Locate the cell with the specified text and output its [x, y] center coordinate. 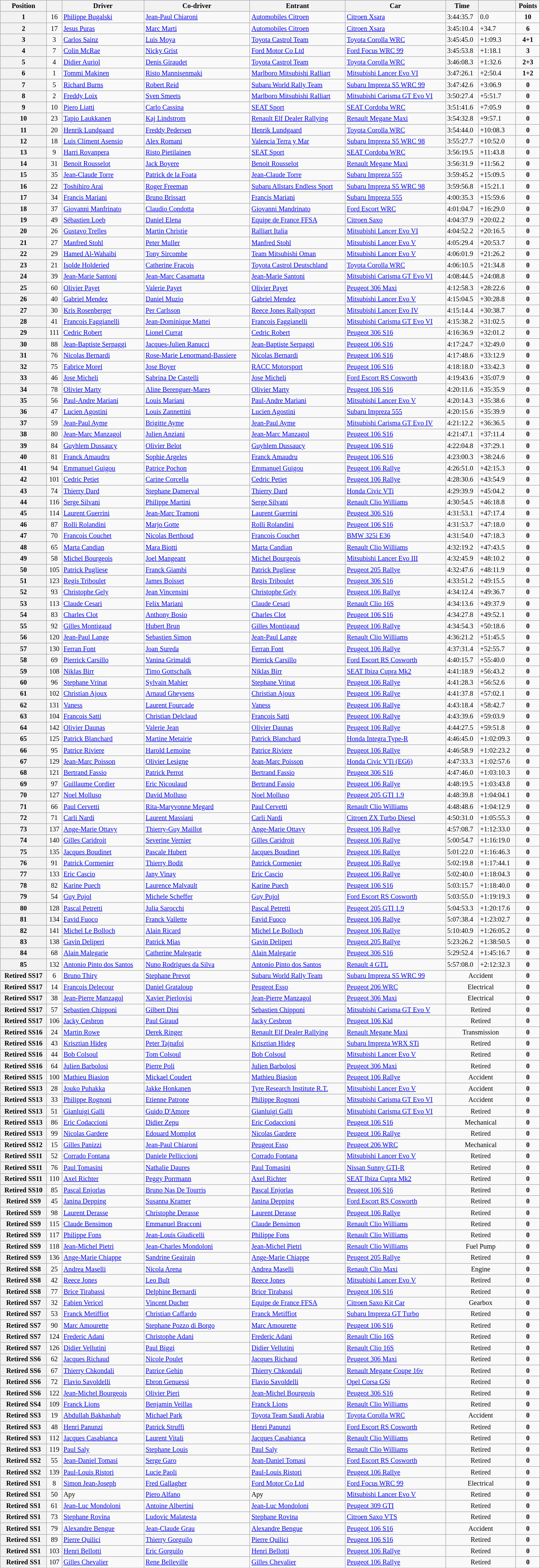
+5:51.7 [497, 96]
Etienne Patrone [197, 1100]
Philippe Bugalski [103, 17]
Rita-Maryvonne Megard [197, 807]
Joan Sureda [197, 649]
Paul Biggi [197, 1348]
Olivier Lesigne [197, 761]
4:21:47.1 [462, 434]
Toshihiro Arai [103, 186]
+20:02.2 [497, 220]
+2:50.4 [497, 73]
128 [54, 908]
126 [54, 1348]
5:10:40.9 [462, 931]
Subaru Allstars Endless Sport [297, 186]
Sophie Argeles [197, 457]
Fuel Pump [481, 1247]
Pascale Hubert [197, 852]
4:18:18.0 [462, 367]
Retired SS12 [23, 1145]
135 [54, 852]
Derek Ringer [197, 1032]
5:23:26.2 [462, 942]
4:29:39.9 [462, 491]
+35:07.9 [497, 378]
Simon Jean-Joseph [103, 1483]
Ford Escort WRC [396, 209]
4:04:52.2 [462, 231]
0.0 [497, 17]
101 [54, 480]
Freddy Loix [103, 96]
+43:54.9 [497, 480]
+1:26:05.2 [497, 931]
138 [54, 942]
4:43:18.4 [462, 705]
Citroen Saxo VTS [396, 1517]
Fabien Vericel [103, 1303]
124 [54, 1337]
Jean-Claude Grau [197, 1528]
3:59:56.8 [462, 186]
+1:02:57.6 [497, 761]
3:54:44.0 [462, 130]
4:20:14.3 [462, 400]
Colin McRae [103, 51]
4:16:36.9 [462, 333]
+35:35.9 [497, 389]
4:34:13.6 [462, 604]
140 [54, 840]
4:47:46.0 [462, 773]
Paul Giraud [197, 1021]
+11:43.8 [497, 152]
Ebron Genuessi [197, 1382]
+1:18:04.3 [497, 874]
+11:56.2 [497, 164]
89 [54, 1540]
4:19:43.6 [462, 378]
5:04:53.3 [462, 908]
Martin Christie [197, 231]
134 [54, 919]
+9:57.1 [497, 119]
4+1 [528, 40]
4:15:14.4 [462, 310]
Delphine Bernardi [197, 1292]
Edouard Momplot [197, 1134]
Catherine Fracois [197, 265]
Opel Corsa GSi [396, 1382]
92 [54, 626]
5:03:55.0 [462, 897]
117 [54, 1235]
+33:12.9 [497, 356]
+49:15.5 [497, 581]
+20:16.5 [497, 231]
+32:49.0 [497, 344]
Daniel Grataloup [197, 987]
+49:52.1 [497, 615]
Mickael Coudert [197, 1077]
+10:08.3 [497, 130]
Rose-Marie Lenormand-Bassiere [197, 356]
Giovanni Mandrinato [297, 209]
Lucie Paoli [197, 1472]
+15:21.1 [497, 186]
Toyota Castrol Deutschland [297, 265]
127 [54, 795]
4:31:53.1 [462, 513]
+20:53.7 [497, 243]
141 [54, 931]
4:20:15.6 [462, 412]
Guido D'Amore [197, 1111]
+32:01.2 [497, 333]
Joel Mangeant [197, 559]
3:45:53.8 [462, 51]
Ludovic Malatesta [197, 1517]
109 [54, 1404]
Eric Nicoulaud [197, 784]
90 [54, 1325]
Abdullah Bakhashab [103, 1416]
Franck Vallette [197, 919]
Rene Belleville [197, 1562]
Points [528, 6]
Kaj Lindstrom [197, 119]
4:08:44.5 [462, 276]
+45:04.2 [497, 491]
Daniele Pelliccioni [197, 1156]
4:17:24.7 [462, 344]
+1:16:19.0 [497, 840]
Nicky Grist [197, 51]
Fred Gallagher [197, 1483]
Sébastien Loeb [103, 220]
Serge Garo [197, 1461]
Jakke Honkanen [197, 1088]
Tyre Research Institute R.T. [297, 1088]
Gustavo Trelles [103, 231]
Olivier Pieri [197, 1393]
Jack Boyere [197, 164]
Nicolas Berthoud [197, 536]
Patrice Gehin [197, 1371]
4:33:51.2 [462, 581]
4:41:18.9 [462, 671]
Carlo Cassina [197, 107]
131 [54, 705]
Jean-Dominique Mattei [197, 322]
Robert Reid [197, 85]
3:56:19.5 [462, 152]
Patrick de la Foata [197, 175]
Didier Zepu [197, 1122]
4:23:00.3 [462, 457]
130 [54, 649]
118 [54, 1247]
96 [54, 683]
86 [54, 1122]
Vanina Grimaldi [197, 660]
+3:06.9 [497, 85]
120 [54, 637]
5:57:08.0 [462, 964]
+47:18.0 [497, 525]
Sabrina De Castelli [197, 378]
+1:03:43.8 [497, 784]
Peter Muller [197, 243]
103 [54, 1551]
Thierry Bodit [197, 863]
Jacques-Julien Ranucci [197, 344]
+1:20:17.6 [497, 908]
Nicole Poulet [197, 1359]
104 [54, 716]
+47:17.4 [497, 513]
106 [54, 1021]
Renault Clio Maxi [396, 1269]
+21:34.8 [497, 265]
4:04:37.9 [462, 220]
91 [54, 863]
114 [54, 513]
94 [54, 468]
Patrick Perrot [197, 773]
5:03:15.7 [462, 886]
Patrick Struffi [197, 1427]
+1:02:09.3 [497, 739]
Brigitte Ayme [197, 423]
Timo Gottschalk [197, 671]
Freddy Pedersen [197, 130]
+1:12:33.0 [497, 829]
+15:09.5 [497, 175]
97 [54, 784]
4:31:54.0 [462, 536]
100 [54, 1077]
95 [54, 750]
Valerie Payet [197, 288]
+30:28.8 [497, 299]
Ralliart Italia [297, 231]
Martine Metairie [197, 739]
+47:43.5 [497, 547]
137 [54, 829]
+21:26.2 [497, 254]
David Molluso [197, 795]
Piero Liatti [103, 107]
Stephane Pozzo di Borgo [197, 1325]
+1:38:50.5 [497, 942]
Arnaud Gheysens [197, 694]
Lionel Currat [197, 333]
4:34:54.3 [462, 626]
119 [54, 1449]
Gearbox [481, 1303]
Jean-Marc Casamatta [197, 276]
Mitsubishi Lancer Evo III [396, 559]
Engine [481, 1269]
+1:23:02.7 [497, 919]
3:51:41.6 [462, 107]
Stephane Prevot [197, 976]
+1:18:40.0 [497, 886]
Bruno Brissart [197, 197]
4:12:58.3 [462, 288]
+1:32.6 [497, 62]
Claudio Condotta [197, 209]
+1:04:12.9 [497, 807]
Felix Mariani [197, 604]
Richard Burns [103, 85]
129 [54, 761]
99 [54, 1134]
Aline Berenguer-Mares [197, 389]
4:41:37.8 [462, 694]
+55:40.0 [497, 660]
Xavier Pierlovisi [197, 998]
+1:19:19.3 [497, 897]
Vincent Ducher [197, 1303]
121 [54, 773]
+1:05:55.3 [497, 818]
+37:29.1 [497, 446]
+1:03:10.3 [497, 773]
Severine Vernier [197, 840]
4:06:01.9 [462, 254]
+51:45.5 [497, 637]
107 [54, 1562]
+1:04:04.1 [497, 795]
Team Mitsubishi Oman [297, 254]
4:00:35.3 [462, 197]
+28:22.6 [497, 288]
+58:42.7 [497, 705]
4:48:48.6 [462, 807]
4:48:19.5 [462, 784]
Hubert Brun [197, 626]
4:20:11.6 [462, 389]
122 [54, 1393]
3:54:32.8 [462, 119]
123 [54, 581]
Harold Lemoine [197, 750]
Retired SS10 [23, 1190]
+34.7 [497, 28]
13 [23, 152]
Laurent Vitali [197, 1438]
Julia Sarocchi [197, 908]
Laurence Malvault [197, 886]
Jean-Charles Mondoloni [197, 1247]
111 [54, 333]
4:37:31.4 [462, 649]
3:45:45.0 [462, 40]
Tom Colsoul [197, 1055]
Tommi Makinen [103, 73]
3:47:42.6 [462, 85]
3:55:27.7 [462, 141]
+42:15.3 [497, 468]
Jean-Marc Tramoni [197, 513]
+49:36.7 [497, 592]
Nuno Rodrigues da Silva [197, 964]
3:47:26.1 [462, 73]
Piero Alfano [197, 1495]
Francois Delecour [103, 987]
+49:37.9 [497, 604]
116 [54, 502]
4:32:45.9 [462, 559]
Jean Vincensini [197, 592]
Carine Corcella [197, 480]
4:05:29.4 [462, 243]
Patrice Pochon [197, 468]
Susanna Kramer [197, 1201]
5:00:54.7 [462, 840]
Peugeot 309 GTI [396, 1506]
63 [23, 716]
+1:17:44.1 [497, 863]
Carlos Sainz [103, 40]
Citroen ZX Turbo Diesel [396, 818]
Mitsubishi Carisma GT Evo IV [396, 423]
+47:18.3 [497, 536]
Renault 4 GTL [396, 964]
88 [54, 344]
Roger Freeman [197, 186]
Eric Gorguilo [197, 1551]
+1:16:46.3 [497, 852]
+56:52.6 [497, 683]
Hamed Al-Wahaibi [103, 254]
Valerie Jean [197, 728]
Catherine Malegarie [197, 953]
Gilles Panizzi [103, 1145]
Stephane Louis [197, 1449]
93 [54, 592]
5:01:22.0 [462, 852]
3:59:45.2 [462, 175]
Nicola Arena [197, 1269]
142 [54, 728]
Daniel Elena [197, 220]
Tapio Laukkanen [103, 119]
Kris Rosenberger [103, 310]
3:46:08.3 [462, 62]
4:36:21.2 [462, 637]
Louis Zannettini [197, 412]
4:46:45.0 [462, 739]
4:26:51.0 [462, 468]
Valencia Terra y Mar [297, 141]
4:32:47.6 [462, 570]
Gilbert Dini [197, 1010]
110 [54, 1179]
Antoine Albertini [197, 1506]
4:43:39.6 [462, 716]
Olivier Belot [197, 446]
Christian Delclaud [197, 716]
4:15:38.2 [462, 322]
4:44:27.5 [462, 728]
+16:29.0 [497, 209]
Philippe Martini [197, 502]
Anthony Bosio [197, 615]
Car [396, 6]
Peggy Porrmann [197, 1179]
Transmission [481, 1032]
12 [23, 141]
+24:08.8 [497, 276]
Jouko Puhakka [103, 1088]
4:57:08.7 [462, 829]
+7:05.9 [497, 107]
+46:18.8 [497, 502]
Stephane Damerval [197, 491]
136 [54, 1258]
+36:36.5 [497, 423]
BMW 325i E36 [396, 536]
Position [23, 6]
3:56:31.9 [462, 164]
Isolde Holderied [103, 265]
Jesus Puras [103, 28]
+1:45:16.7 [497, 953]
Honda Civic VTi [396, 491]
133 [54, 874]
Christophe Adani [197, 1337]
Giovanni Manfrinato [103, 209]
4:21:12.2 [462, 423]
Bruno Nas De Tourris [197, 1190]
+37:11.4 [497, 434]
Citroen Saxo [396, 220]
Entrant [297, 6]
Mitsubishi Lancer Evo IV [396, 310]
+1:09.3 [497, 40]
105 [54, 570]
Risto Pietilainen [197, 152]
4:31:53.7 [462, 525]
3:50:27.4 [462, 96]
4:47:33.3 [462, 761]
Luis Moya [197, 40]
Alain Ricard [197, 931]
87 [54, 525]
Marc Marti [197, 28]
Mara Biotti [197, 547]
Driver [103, 6]
Leo Bult [197, 1280]
Denis Giraudet [197, 62]
4:17:48.6 [462, 356]
Subaru Impreza WRX STi [396, 1044]
Nissan Sunny GTI-R [396, 1168]
Bruno Thiry [103, 976]
Subaru Impreza GT Turbo [396, 1314]
Honda Civic VTi (EG6) [396, 761]
4:48:39.8 [462, 795]
4:34:12.4 [462, 592]
+1:02:23.2 [497, 750]
Pierre Poli [197, 1066]
4:06:10.5 [462, 265]
113 [54, 604]
+38:24.6 [497, 457]
139 [54, 1472]
Jany Vinay [197, 874]
Sandrine Geairain [197, 1258]
+48:11.9 [497, 570]
3:45:10.4 [462, 28]
Alex Romani [197, 141]
4:01:04.7 [462, 209]
Thierry Gorguilo [197, 1540]
4:22:04.8 [462, 446]
Retired SS15 [23, 1077]
4:50:31.0 [462, 818]
+59:03.9 [497, 716]
4:41:28.3 [462, 683]
Guillaume Cordier [103, 784]
+56:43.2 [497, 671]
+30:38.7 [497, 310]
+1:18.1 [497, 51]
Tony Sircombe [197, 254]
Julien Anziani [197, 434]
98 [54, 1213]
Toyota Team Saudi Arabia [297, 1416]
1+2 [528, 73]
Didier Auriol [103, 62]
+59:51.8 [497, 728]
Franck Giambi [197, 570]
Luis Climent Asensio [103, 141]
4:28:30.6 [462, 480]
Michael Park [197, 1416]
Jose Boyer [197, 367]
+15:59.6 [497, 197]
+31:02.5 [497, 322]
Time [462, 6]
2+3 [528, 62]
Citroen Saxo Kit Car [396, 1303]
4:34:27.8 [462, 615]
Sven Smeets [197, 96]
11 [23, 130]
Sylvain Mahier [197, 683]
132 [54, 964]
Retired SS4 [23, 1404]
36 [23, 412]
+35:39.9 [497, 412]
5:07:38.4 [462, 919]
Laurent Massiani [197, 818]
Daniel Muzio [197, 299]
Laurent Fourcade [197, 705]
115 [54, 1224]
Jean-Louis Giudicelli [197, 1235]
+52:55.7 [497, 649]
Per Carlsson [197, 310]
Christophe Derasse [197, 1213]
+10:52.0 [497, 141]
+33:42.3 [497, 367]
Mitsubishi Carisma GT Evo V [396, 1010]
4:46:58.9 [462, 750]
5:29:52.4 [462, 953]
Peugeot 106 Kid [396, 1021]
James Boisset [197, 581]
4:15:04.5 [462, 299]
Honda Integra Type-R [396, 739]
Harri Rovanpera [103, 152]
Marjo Gotte [197, 525]
+48:10.2 [497, 559]
112 [54, 1438]
Risto Mannisenmaki [197, 73]
Renault Megane Coupe 16v [396, 1371]
Christian Caffardo [197, 1314]
125 [54, 739]
Reece Jones Rallysport [297, 310]
4:30:54.5 [462, 502]
4:40:15.7 [462, 660]
Benjamin Veillas [197, 1404]
Sebastien Simon [197, 637]
Nathalie Daures [197, 1168]
+2:12:32.3 [497, 964]
+50:18.6 [497, 626]
RACC Motorsport [297, 367]
+57:02.1 [497, 694]
+35:38.6 [497, 400]
5:02:40.0 [462, 874]
4:32:19.2 [462, 547]
Louis Mariani [197, 400]
108 [54, 671]
Thierry-Guy Maillot [197, 829]
Fabrice Morel [103, 367]
Emmanuel Bracconi [197, 1224]
Co-driver [197, 6]
3:44:35.7 [462, 17]
Patrick Mias [197, 942]
Peter Tajnafoi [197, 1044]
Michele Scheffer [197, 897]
5:02:19.8 [462, 863]
102 [54, 694]
Martin Rowe [103, 1032]
